Output the [x, y] coordinate of the center of the cell containing the given text.  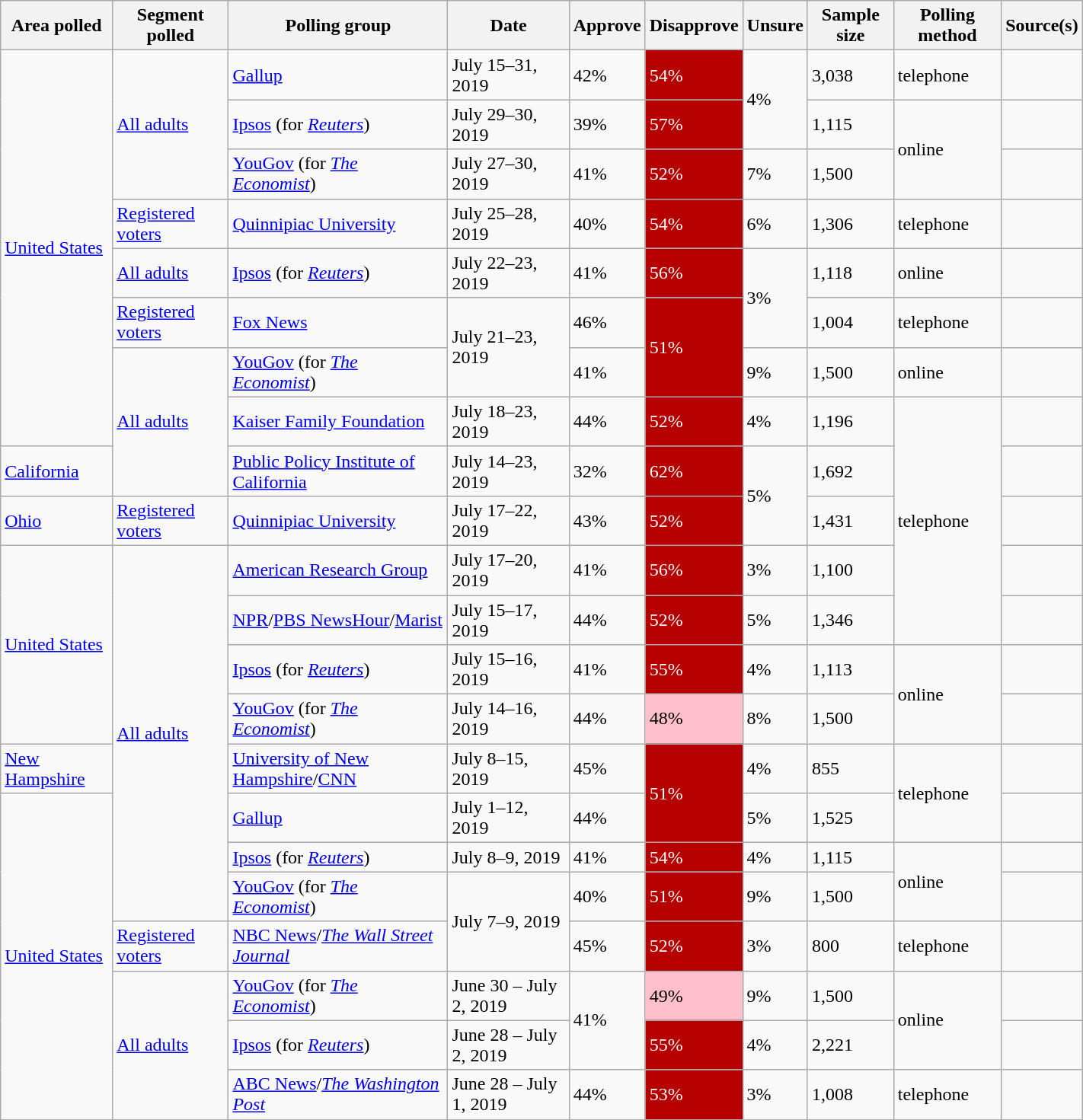
Polling group [338, 26]
1,196 [850, 422]
July 1–12, 2019 [509, 818]
July 27–30, 2019 [509, 174]
New Hampshire [56, 769]
Approve [607, 26]
855 [850, 769]
1,118 [850, 273]
57% [694, 125]
1,692 [850, 471]
7% [775, 174]
48% [694, 719]
July 17–22, 2019 [509, 521]
Fox News [338, 323]
39% [607, 125]
53% [694, 1095]
Date [509, 26]
32% [607, 471]
Polling method [947, 26]
Ohio [56, 521]
6% [775, 224]
1,100 [850, 570]
ABC News/The Washington Post [338, 1095]
July 29–30, 2019 [509, 125]
California [56, 471]
July 15–31, 2019 [509, 75]
July 25–28, 2019 [509, 224]
Source(s) [1042, 26]
July 15–16, 2019 [509, 670]
July 22–23, 2019 [509, 273]
1,306 [850, 224]
42% [607, 75]
Disapprove [694, 26]
June 30 – July 2, 2019 [509, 996]
1,431 [850, 521]
Public Policy Institute of California [338, 471]
NBC News/The Wall Street Journal [338, 946]
Segment polled [171, 26]
1,008 [850, 1095]
43% [607, 521]
Area polled [56, 26]
NPR/PBS NewsHour/Marist [338, 620]
July 18–23, 2019 [509, 422]
Sample size [850, 26]
July 17–20, 2019 [509, 570]
July 14–16, 2019 [509, 719]
July 8–15, 2019 [509, 769]
Kaiser Family Foundation [338, 422]
July 7–9, 2019 [509, 921]
8% [775, 719]
July 8–9, 2019 [509, 857]
July 15–17, 2019 [509, 620]
University of New Hampshire/CNN [338, 769]
Unsure [775, 26]
American Research Group [338, 570]
46% [607, 323]
3,038 [850, 75]
June 28 – July 1, 2019 [509, 1095]
1,525 [850, 818]
49% [694, 996]
July 14–23, 2019 [509, 471]
1,113 [850, 670]
2,221 [850, 1045]
1,346 [850, 620]
July 21–23, 2019 [509, 347]
June 28 – July 2, 2019 [509, 1045]
800 [850, 946]
1,004 [850, 323]
62% [694, 471]
